Locate the cell with the specified text and output its [X, Y] center coordinate. 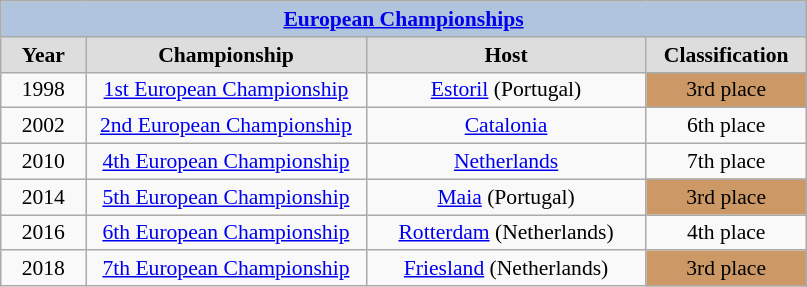
1998 [44, 90]
2014 [44, 197]
Host [506, 55]
Year [44, 55]
Estoril (Portugal) [506, 90]
4th European Championship [226, 162]
Rotterdam (Netherlands) [506, 233]
Netherlands [506, 162]
Maia (Portugal) [506, 197]
2016 [44, 233]
2002 [44, 126]
5th European Championship [226, 197]
Catalonia [506, 126]
2018 [44, 269]
Friesland (Netherlands) [506, 269]
2010 [44, 162]
1st European Championship [226, 90]
Championship [226, 55]
Classification [726, 55]
4th place [726, 233]
7th European Championship [226, 269]
6th place [726, 126]
2nd European Championship [226, 126]
6th European Championship [226, 233]
7th place [726, 162]
European Championships [404, 19]
